Output the [X, Y] coordinate of the center of the cell containing the given text.  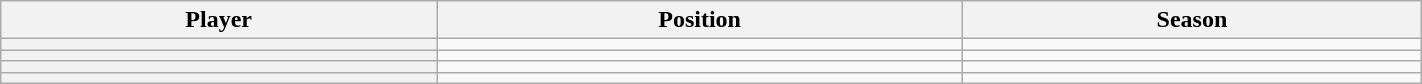
Position [700, 20]
Player [219, 20]
Season [1192, 20]
